Extract the [x, y] coordinate from the center of the cell holding the provided text.  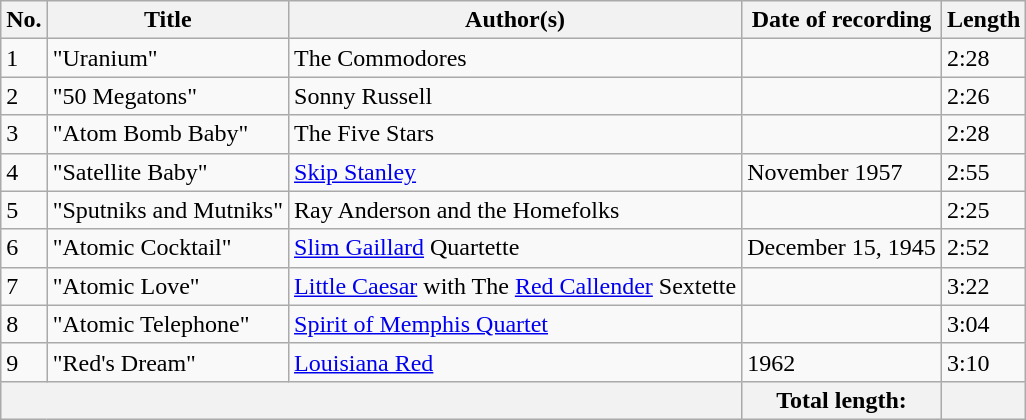
Length [983, 20]
Slim Gaillard Quartette [516, 248]
1962 [842, 362]
6 [24, 248]
December 15, 1945 [842, 248]
Date of recording [842, 20]
2:55 [983, 172]
"Red's Dream" [168, 362]
2:25 [983, 210]
3:22 [983, 286]
4 [24, 172]
Little Caesar with The Red Callender Sextette [516, 286]
"Uranium" [168, 58]
8 [24, 324]
"50 Megatons" [168, 96]
"Atomic Cocktail" [168, 248]
Louisiana Red [516, 362]
No. [24, 20]
"Atomic Love" [168, 286]
"Sputniks and Mutniks" [168, 210]
3:10 [983, 362]
2:26 [983, 96]
2 [24, 96]
Author(s) [516, 20]
The Commodores [516, 58]
November 1957 [842, 172]
The Five Stars [516, 134]
2:52 [983, 248]
Total length: [842, 400]
Skip Stanley [516, 172]
3 [24, 134]
Spirit of Memphis Quartet [516, 324]
Ray Anderson and the Homefolks [516, 210]
Title [168, 20]
7 [24, 286]
1 [24, 58]
Sonny Russell [516, 96]
"Atomic Telephone" [168, 324]
9 [24, 362]
5 [24, 210]
3:04 [983, 324]
"Satellite Baby" [168, 172]
"Atom Bomb Baby" [168, 134]
